Determine the [X, Y] coordinate at the center of the cell enclosing the given text.  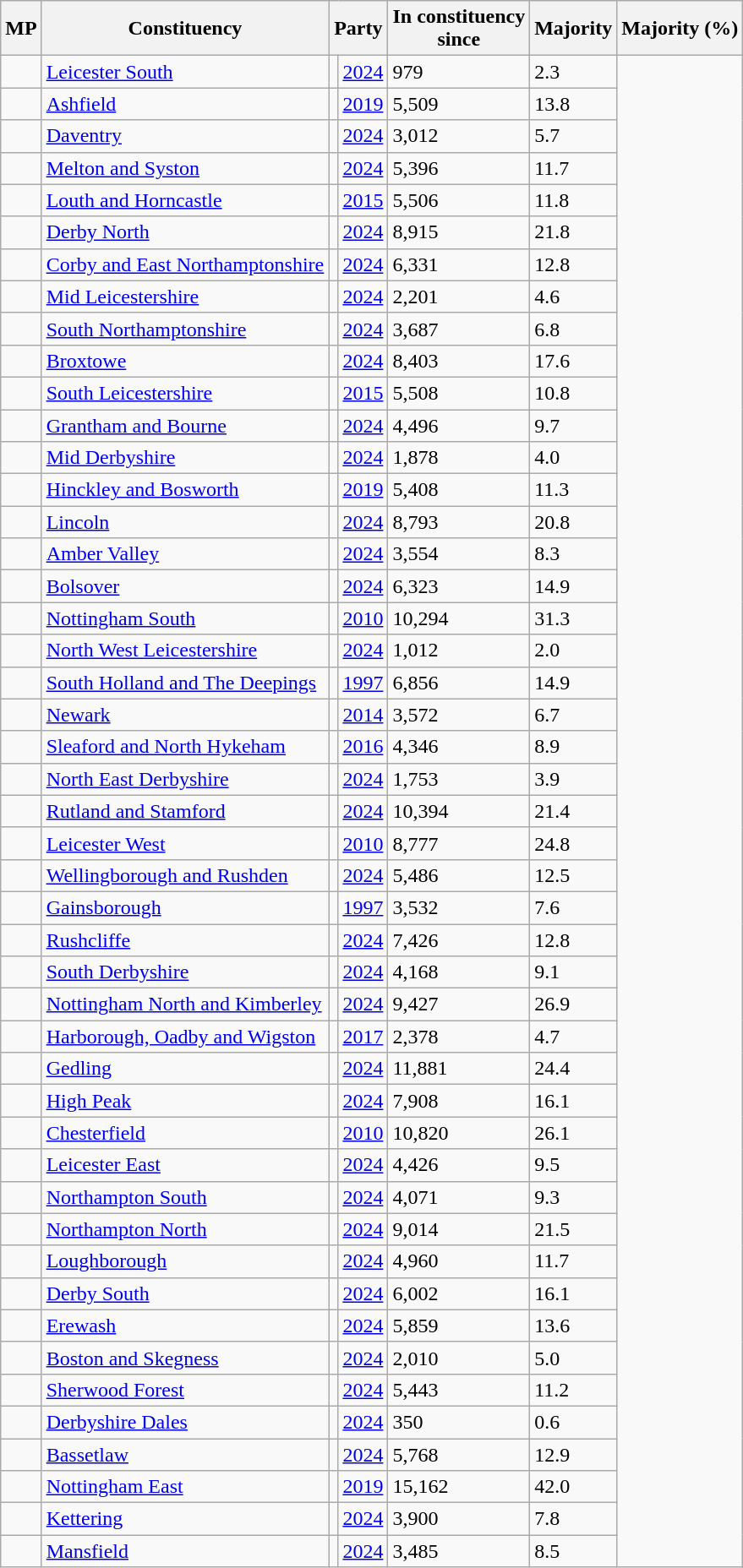
24.8 [573, 843]
9,014 [459, 1229]
6,856 [459, 683]
Nottingham North and Kimberley [185, 1004]
Nottingham East [185, 1487]
3.9 [573, 779]
3,900 [459, 1519]
Hinckley and Bosworth [185, 490]
4.6 [573, 297]
5,486 [459, 875]
Nottingham South [185, 618]
11.2 [573, 1390]
Bassetlaw [185, 1454]
4.7 [573, 1037]
Loughborough [185, 1261]
Party [358, 29]
Sherwood Forest [185, 1390]
Derbyshire Dales [185, 1422]
2016 [363, 747]
1,012 [459, 651]
Sleaford and North Hykeham [185, 747]
3,572 [459, 715]
7,426 [459, 940]
Amber Valley [185, 554]
North West Leicestershire [185, 651]
5,443 [459, 1390]
2014 [363, 715]
Erewash [185, 1326]
2,010 [459, 1358]
Lincoln [185, 522]
3,485 [459, 1551]
7,908 [459, 1101]
8,403 [459, 361]
12.5 [573, 875]
4,426 [459, 1165]
MP [21, 29]
8,777 [459, 843]
12.9 [573, 1454]
9.5 [573, 1165]
Mid Derbyshire [185, 458]
26.9 [573, 1004]
42.0 [573, 1487]
Grantham and Bourne [185, 425]
Constituency [185, 29]
5,859 [459, 1326]
8.5 [573, 1551]
5,408 [459, 490]
Bolsover [185, 586]
21.4 [573, 811]
Rutland and Stamford [185, 811]
Ashfield [185, 104]
Majority [573, 29]
5.0 [573, 1358]
10.8 [573, 393]
6.8 [573, 329]
2,378 [459, 1037]
3,554 [459, 554]
In constituencysince [459, 29]
9.3 [573, 1197]
South Leicestershire [185, 393]
8.3 [573, 554]
10,394 [459, 811]
Majority (%) [680, 29]
Northampton South [185, 1197]
15,162 [459, 1487]
4,346 [459, 747]
High Peak [185, 1101]
5,508 [459, 393]
8,915 [459, 232]
3,532 [459, 907]
2.3 [573, 72]
Leicester South [185, 72]
1,878 [459, 458]
Kettering [185, 1519]
21.8 [573, 232]
Wellingborough and Rushden [185, 875]
4.0 [573, 458]
Leicester West [185, 843]
10,294 [459, 618]
Rushcliffe [185, 940]
31.3 [573, 618]
9,427 [459, 1004]
Daventry [185, 136]
2,201 [459, 297]
North East Derbyshire [185, 779]
9.1 [573, 972]
South Derbyshire [185, 972]
4,960 [459, 1261]
Leicester East [185, 1165]
11.3 [573, 490]
Louth and Horncastle [185, 200]
5,509 [459, 104]
17.6 [573, 361]
Mid Leicestershire [185, 297]
2.0 [573, 651]
979 [459, 72]
9.7 [573, 425]
Corby and East Northamptonshire [185, 264]
8.9 [573, 747]
Derby South [185, 1293]
13.8 [573, 104]
4,496 [459, 425]
Derby North [185, 232]
Broxtowe [185, 361]
7.8 [573, 1519]
4,071 [459, 1197]
Northampton North [185, 1229]
6.7 [573, 715]
Gainsborough [185, 907]
Chesterfield [185, 1133]
11.8 [573, 200]
Boston and Skegness [185, 1358]
3,012 [459, 136]
1,753 [459, 779]
South Northamptonshire [185, 329]
Mansfield [185, 1551]
6,002 [459, 1293]
21.5 [573, 1229]
24.4 [573, 1069]
0.6 [573, 1422]
5.7 [573, 136]
4,168 [459, 972]
Newark [185, 715]
Harborough, Oadby and Wigston [185, 1037]
South Holland and The Deepings [185, 683]
10,820 [459, 1133]
5,396 [459, 168]
5,506 [459, 200]
5,768 [459, 1454]
26.1 [573, 1133]
20.8 [573, 522]
350 [459, 1422]
6,331 [459, 264]
7.6 [573, 907]
11,881 [459, 1069]
2017 [363, 1037]
Melton and Syston [185, 168]
3,687 [459, 329]
6,323 [459, 586]
13.6 [573, 1326]
Gedling [185, 1069]
8,793 [459, 522]
